Capture the cell that displays the provided text and extract its [x, y] central coordinate. 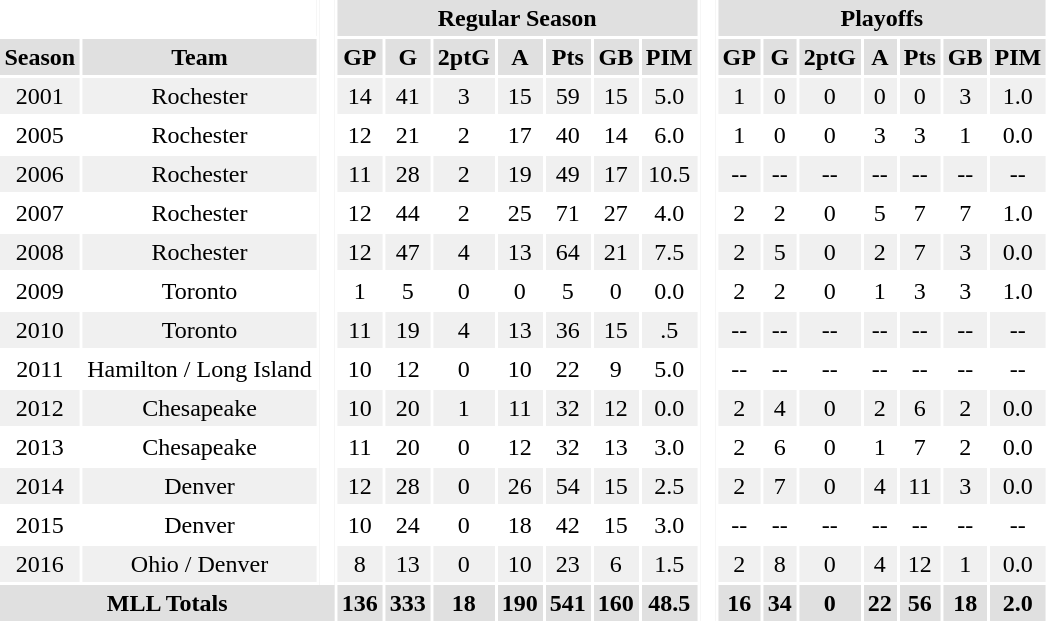
2014 [40, 486]
2001 [40, 96]
2005 [40, 135]
Regular Season [517, 18]
36 [568, 330]
.5 [669, 330]
2013 [40, 447]
2015 [40, 525]
2.5 [669, 486]
23 [568, 564]
Playoffs [882, 18]
10.5 [669, 174]
2009 [40, 291]
160 [616, 603]
41 [408, 96]
Season [40, 57]
26 [520, 486]
9 [616, 369]
1.5 [669, 564]
2011 [40, 369]
541 [568, 603]
MLL Totals [167, 603]
2008 [40, 252]
6.0 [669, 135]
27 [616, 213]
Team [200, 57]
190 [520, 603]
71 [568, 213]
34 [780, 603]
40 [568, 135]
333 [408, 603]
Hamilton / Long Island [200, 369]
4.0 [669, 213]
2012 [40, 408]
136 [360, 603]
54 [568, 486]
Ohio / Denver [200, 564]
42 [568, 525]
25 [520, 213]
2.0 [1018, 603]
7.5 [669, 252]
2007 [40, 213]
56 [920, 603]
2016 [40, 564]
59 [568, 96]
24 [408, 525]
2010 [40, 330]
49 [568, 174]
64 [568, 252]
48.5 [669, 603]
47 [408, 252]
16 [739, 603]
2006 [40, 174]
44 [408, 213]
